Return [x, y] of the center of cell containing provided text 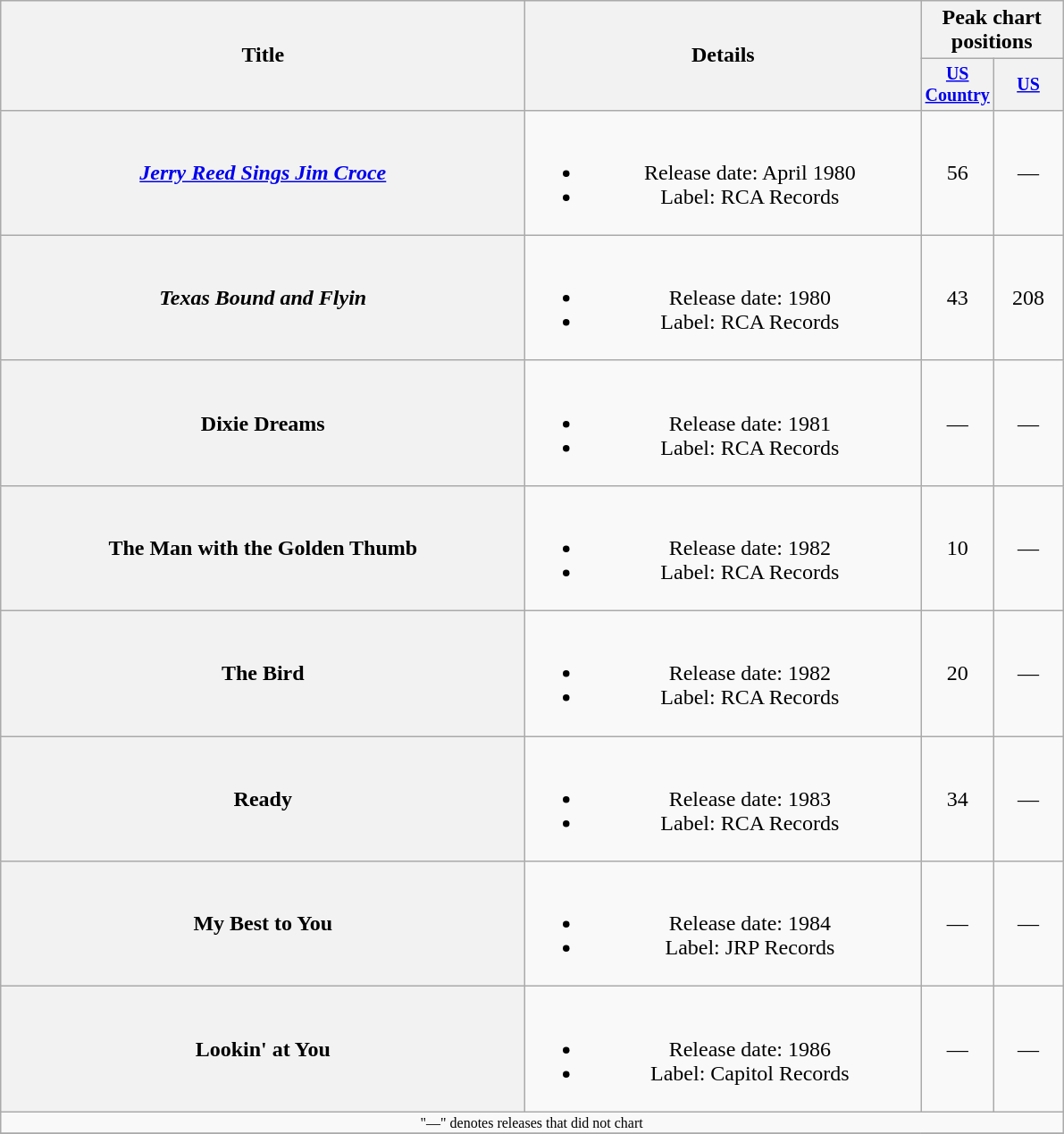
56 [958, 172]
"—" denotes releases that did not chart [532, 1122]
Texas Bound and Flyin [263, 298]
Title [263, 55]
Release date: April 1980Label: RCA Records [724, 172]
Ready [263, 799]
34 [958, 799]
Release date: 1986Label: Capitol Records [724, 1049]
Details [724, 55]
Release date: 1983Label: RCA Records [724, 799]
Peak chartpositions [992, 30]
208 [1029, 298]
Release date: 1980Label: RCA Records [724, 298]
Release date: 1984Label: JRP Records [724, 924]
Lookin' at You [263, 1049]
US [1029, 84]
20 [958, 674]
43 [958, 298]
Jerry Reed Sings Jim Croce [263, 172]
My Best to You [263, 924]
The Man with the Golden Thumb [263, 548]
Dixie Dreams [263, 423]
The Bird [263, 674]
Release date: 1981Label: RCA Records [724, 423]
10 [958, 548]
US Country [958, 84]
